For the text-containing cell, return its midpoint in [x, y] coordinate format. 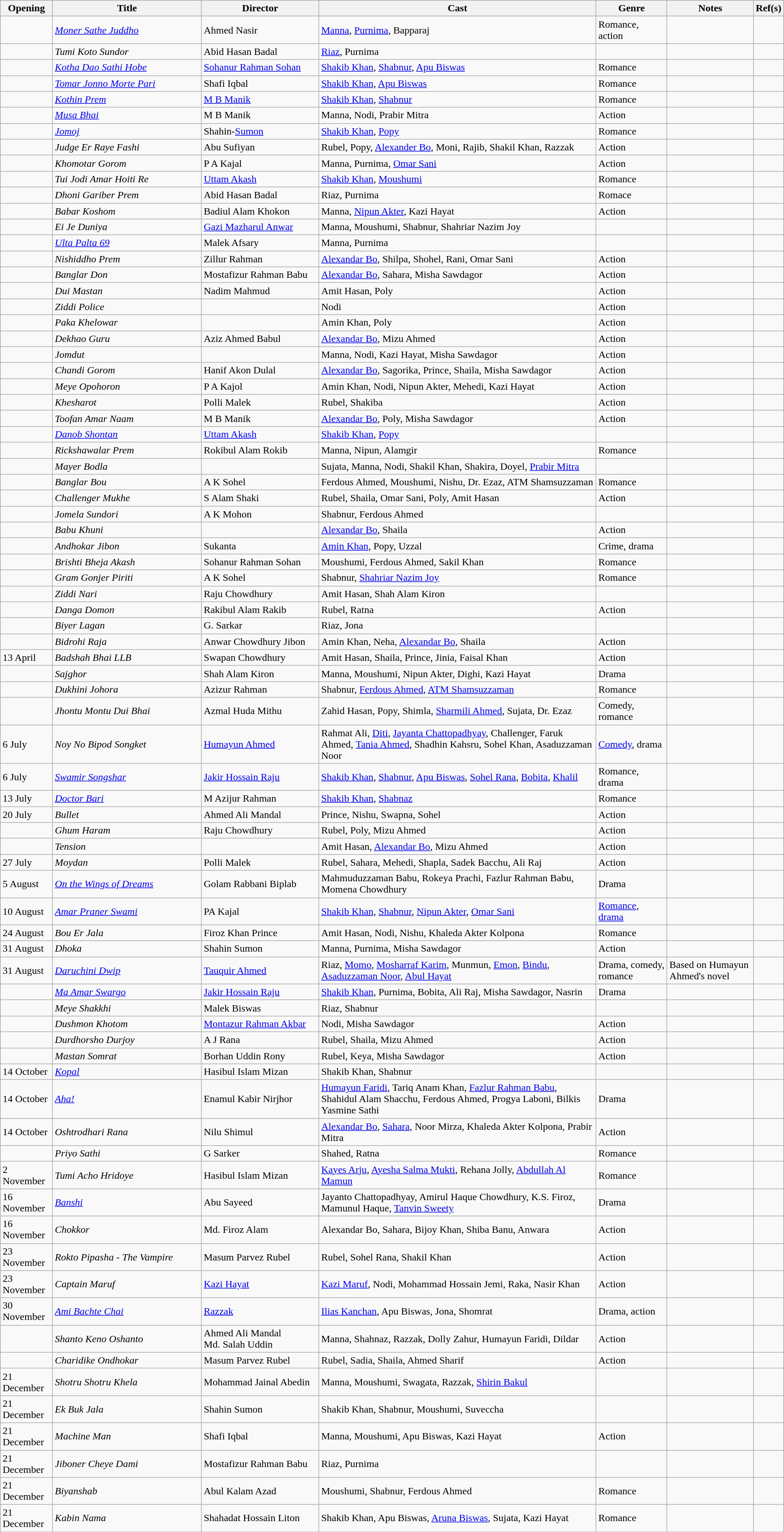
Rubel, Sadia, Shaila, Ahmed Sharif [457, 1360]
Ziddi Police [126, 307]
Challenger Mukhe [126, 498]
Aziz Ahmed Babul [260, 339]
Anwar Chowdhury Jibon [260, 642]
Mahmuduzzaman Babu, Rokeya Prachi, Fazlur Rahman Babu, Momena Chowdhury [457, 884]
Zillur Rahman [260, 259]
Paka Khelowar [126, 323]
Ahmed Nasir [260, 30]
Rubel, Keya, Misha Sawdagor [457, 1056]
Montazur Rahman Akbar [260, 1024]
Gazi Mazharul Anwar [260, 227]
Cast [457, 8]
Banglar Bou [126, 482]
Tui Jodi Amar Hoiti Re [126, 179]
Tumi Acho Hridoye [126, 1175]
Riaz, Momo, Mosharraf Karim, Munmun, Emon, Bindu, Asaduzzaman Noor, Abul Hayat [457, 970]
Nodi, Misha Sawdagor [457, 1024]
Alexandar Bo, Sahara, Misha Sawdagor [457, 275]
Kazi Hayat [260, 1284]
20 July [27, 815]
30 November [27, 1312]
Chandi Gorom [126, 370]
13 April [27, 657]
Mastan Somrat [126, 1056]
Hanif Akon Dulal [260, 370]
Jayanto Chattopadhyay, Amirul Haque Chowdhury, K.S. Firoz, Mamunul Haque, Tanvin Sweety [457, 1203]
Sajghor [126, 673]
Moushumi, Ferdous Ahmed, Sakil Khan [457, 562]
Abu Sayeed [260, 1203]
Ek Buk Jala [126, 1409]
Shabnur, Ferdous Ahmed [457, 514]
Jomela Sundori [126, 514]
Rubel, Shaila, Omar Sani, Poly, Amit Hasan [457, 498]
Bou Er Jala [126, 933]
Tension [126, 846]
Manna, Nodi, Kazi Hayat, Misha Sawdagor [457, 355]
Swamir Songshar [126, 777]
5 August [27, 884]
Shahadat Hossain Liton [260, 1519]
Andhokar Jibon [126, 546]
13 July [27, 799]
Durdhorsho Durjoy [126, 1040]
Banglar Don [126, 275]
Jhontu Montu Dui Bhai [126, 711]
G Sarker [260, 1154]
Musa Bhai [126, 115]
27 July [27, 862]
Shanto Keno Oshanto [126, 1338]
Amit Hasan, Shah Alam Kiron [457, 594]
Romance, action [632, 30]
Dushmon Khotom [126, 1024]
Amit Hasan, Nodi, Nishu, Khaleda Akter Kolpona [457, 933]
Golam Rabbani Biplab [260, 884]
Comedy, romance [632, 711]
Humayun Ahmed [260, 744]
Meye Shakkhi [126, 1008]
Malek Biswas [260, 1008]
Shabnur, Shahriar Nazim Joy [457, 578]
G. Sarkar [260, 626]
Abul Kalam Azad [260, 1491]
Charidike Ondhokar [126, 1360]
Drama, comedy, romance [632, 970]
Daruchini Dwip [126, 970]
Moydan [126, 862]
Gram Gonjer Piriti [126, 578]
Ilias Kanchan, Apu Biswas, Jona, Shomrat [457, 1312]
Biyer Lagan [126, 626]
Humayun Faridi, Tariq Anam Khan, Fazlur Rahman Babu, Shahidul Alam Shacchu, Ferdous Ahmed, Progya Laboni, Bilkis Yasmine Sathi [457, 1099]
Zahid Hasan, Popy, Shimla, Sharmili Ahmed, Sujata, Dr. Ezaz [457, 711]
Shabnur, Ferdous Ahmed, ATM Shamsuzzaman [457, 689]
Riaz, Jona [457, 626]
Shakib Khan, Shabnur, Moushumi, Suveccha [457, 1409]
Manna, Nodi, Prabir Mitra [457, 115]
Ei Je Duniya [126, 227]
Alexandar Bo, Shaila [457, 530]
Dui Mastan [126, 291]
Drama, action [632, 1312]
Riaz, Shabnur [457, 1008]
Tauquir Ahmed [260, 970]
Nodi [457, 307]
Amin Khan, Popy, Uzzal [457, 546]
S Alam Shaki [260, 498]
Ulta Palta 69 [126, 243]
Manna, Purnima [457, 243]
Razzak [260, 1312]
Alexandar Bo, Mizu Ahmed [457, 339]
Captain Maruf [126, 1284]
Mayer Bodla [126, 466]
Enamul Kabir Nirjhor [260, 1099]
Jiboner Cheye Dami [126, 1463]
Rokibul Alam Rokib [260, 450]
Rokto Pipasha - The Vampire [126, 1257]
Shahed, Ratna [457, 1154]
Moner Sathe Juddho [126, 30]
Shakib Khan, Purnima, Bobita, Ali Raj, Misha Sawdagor, Nasrin [457, 992]
Comedy, drama [632, 744]
Danga Domon [126, 610]
Manna, Nipun Akter, Kazi Hayat [457, 211]
Meye Opohoron [126, 386]
Danob Shontan [126, 434]
Manna, Moushumi, Shabnur, Shahriar Nazim Joy [457, 227]
Jomdut [126, 355]
Shahin-Sumon [260, 131]
Nadim Mahmud [260, 291]
Rubel, Sohel Rana, Shakil Khan [457, 1257]
Khesharot [126, 402]
Manna, Shahnaz, Razzak, Dolly Zahur, Humayun Faridi, Dildar [457, 1338]
Kotha Dao Sathi Hobe [126, 67]
Dhoni Gariber Prem [126, 195]
Shakib Khan, Moushumi [457, 179]
Tomar Jonno Morte Pari [126, 83]
Dhoka [126, 949]
Mohammad Jainal Abedin [260, 1382]
Kazi Maruf, Nodi, Mohammad Hossain Jemi, Raka, Nasir Khan [457, 1284]
Prince, Nishu, Swapna, Sohel [457, 815]
Amit Hasan, Poly [457, 291]
Noy No Bipod Songket [126, 744]
Banshi [126, 1203]
Nishiddho Prem [126, 259]
Ahmed Ali Mandal [260, 815]
Badshah Bhai LLB [126, 657]
Borhan Uddin Rony [260, 1056]
Judge Er Raye Fashi [126, 147]
P A Kajal [260, 163]
Manna, Nipun, Alamgir [457, 450]
Amit Hasan, Shaila, Prince, Jinia, Faisal Khan [457, 657]
Rahmat Ali, Diti, Jayanta Chattopadhyay, Challenger, Faruk Ahmed, Tania Ahmed, Shadhin Kahsru, Sohel Khan, Asaduzzaman Noor [457, 744]
Amin Khan, Poly [457, 323]
Firoz Khan Prince [260, 933]
Bidrohi Raja [126, 642]
Amar Praner Swami [126, 911]
Abu Sufiyan [260, 147]
Rickshawalar Prem [126, 450]
Rubel, Popy, Alexander Bo, Moni, Rajib, Shakil Khan, Razzak [457, 147]
10 August [27, 911]
Azizur Rahman [260, 689]
Oshtrodhari Rana [126, 1132]
Shah Alam Kiron [260, 673]
Ferdous Ahmed, Moushumi, Nishu, Dr. Ezaz, ATM Shamsuzzaman [457, 482]
Nilu Shimul [260, 1132]
Babu Khuni [126, 530]
Alexandar Bo, Sahara, Noor Mirza, Khaleda Akter Kolpona, Prabir Mitra [457, 1132]
Machine Man [126, 1436]
Shakib Khan, Apu Biswas [457, 83]
Manna, Purnima, Misha Sawdagor [457, 949]
Amin Khan, Nodi, Nipun Akter, Mehedi, Kazi Hayat [457, 386]
Alexandar Bo, Shilpa, Shohel, Rani, Omar Sani [457, 259]
Opening [27, 8]
A K Mohon [260, 514]
Sujata, Manna, Nodi, Shakil Khan, Shakira, Doyel, Prabir Mitra [457, 466]
Babar Koshom [126, 211]
Sukanta [260, 546]
Alexandar Bo, Sagorika, Prince, Shaila, Misha Sawdagor [457, 370]
Kothin Prem [126, 99]
24 August [27, 933]
Badiul Alam Khokon [260, 211]
Alexandar Bo, Poly, Misha Sawdagor [457, 418]
Brishti Bheja Akash [126, 562]
Biyanshab [126, 1491]
Shakib Khan, Apu Biswas, Aruna Biswas, Sujata, Kazi Hayat [457, 1519]
Rubel, Poly, Mizu Ahmed [457, 831]
Rubel, Shakiba [457, 402]
Dukhini Johora [126, 689]
Genre [632, 8]
Notes [710, 8]
Rubel, Sahara, Mehedi, Shapla, Sadek Bacchu, Ali Raj [457, 862]
Alexandar Bo, Sahara, Bijoy Khan, Shiba Banu, Anwara [457, 1229]
Ghum Haram [126, 831]
Based on Humayun Ahmed's novel [710, 970]
PA Kajal [260, 911]
Amit Hasan, Alexandar Bo, Mizu Ahmed [457, 846]
Shakib Khan, Shabnur, Nipun Akter, Omar Sani [457, 911]
M Azijur Rahman [260, 799]
Shakib Khan, Shabnur, Apu Biswas, Sohel Rana, Bobita, Khalil [457, 777]
Kabin Nama [126, 1519]
Khomotar Gorom [126, 163]
Bullet [126, 815]
Priyo Sathi [126, 1154]
Md. Firoz Alam [260, 1229]
Doctor Bari [126, 799]
Crime, drama [632, 546]
On the Wings of Dreams [126, 884]
Rubel, Ratna [457, 610]
Moushumi, Shabnur, Ferdous Ahmed [457, 1491]
Shakib Khan, Shabnaz [457, 799]
P A Kajol [260, 386]
Ahmed Ali MandalMd. Salah Uddin [260, 1338]
Toofan Amar Naam [126, 418]
Rakibul Alam Rakib [260, 610]
Manna, Moushumi, Swagata, Razzak, Shirin Bakul [457, 1382]
Tumi Koto Sundor [126, 52]
Ref(s) [769, 8]
Azmal Huda Mithu [260, 711]
Malek Afsary [260, 243]
Aha! [126, 1099]
Jomoj [126, 131]
Ma Amar Swargo [126, 992]
Rubel, Shaila, Mizu Ahmed [457, 1040]
Ziddi Nari [126, 594]
Manna, Purnima, Bapparaj [457, 30]
Amin Khan, Neha, Alexandar Bo, Shaila [457, 642]
Dekhao Guru [126, 339]
Chokkor [126, 1229]
Kayes Arju, Ayesha Salma Mukti, Rehana Jolly, Abdullah Al Mamun [457, 1175]
Swapan Chowdhury [260, 657]
Kopal [126, 1072]
Romace [632, 195]
Ami Bachte Chai [126, 1312]
Title [126, 8]
Director [260, 8]
2 November [27, 1175]
Manna, Moushumi, Nipun Akter, Dighi, Kazi Hayat [457, 673]
Manna, Purnima, Omar Sani [457, 163]
Shotru Shotru Khela [126, 1382]
A J Rana [260, 1040]
Manna, Moushumi, Apu Biswas, Kazi Hayat [457, 1436]
Shakib Khan, Shabnur, Apu Biswas [457, 67]
